Search for the cell housing the specified text and yield its [x, y] center coordinate. 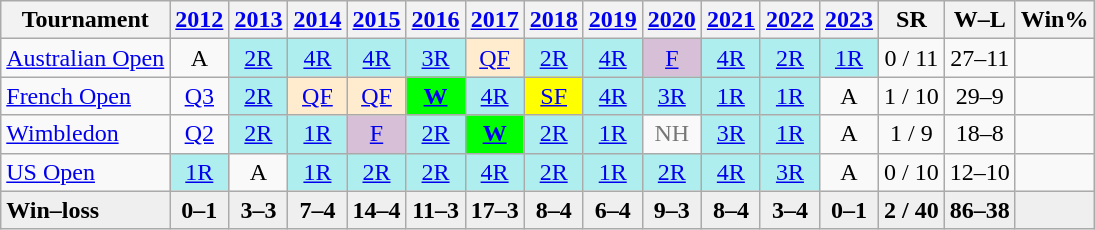
SR [912, 20]
86–38 [980, 210]
2019 [612, 20]
11–3 [436, 210]
17–3 [494, 210]
2020 [672, 20]
2022 [790, 20]
2012 [200, 20]
2023 [848, 20]
Wimbledon [86, 134]
9–3 [672, 210]
3–3 [258, 210]
2021 [730, 20]
12–10 [980, 172]
Australian Open [86, 58]
Win% [1054, 20]
2016 [436, 20]
0 / 10 [912, 172]
3–4 [790, 210]
W–L [980, 20]
1 / 10 [912, 96]
14–4 [376, 210]
27–11 [980, 58]
Tournament [86, 20]
Q2 [200, 134]
2018 [554, 20]
2015 [376, 20]
7–4 [318, 210]
SF [554, 96]
2013 [258, 20]
29–9 [980, 96]
18–8 [980, 134]
Win–loss [86, 210]
6–4 [612, 210]
US Open [86, 172]
1 / 9 [912, 134]
2017 [494, 20]
0 / 11 [912, 58]
2014 [318, 20]
NH [672, 134]
French Open [86, 96]
2 / 40 [912, 210]
Q3 [200, 96]
